Return the [x, y] coordinate for the center point of the cell that contains the specified text.  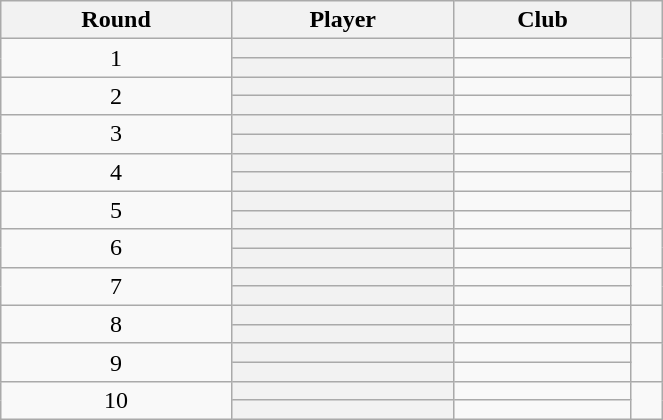
7 [116, 286]
1 [116, 58]
Player [342, 20]
9 [116, 362]
5 [116, 210]
6 [116, 248]
3 [116, 134]
8 [116, 324]
Club [542, 20]
2 [116, 96]
Round [116, 20]
4 [116, 172]
10 [116, 400]
